Search for the cell housing the specified text and yield its (x, y) center coordinate. 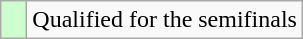
Qualified for the semifinals (165, 20)
